Return (x, y) of the center of cell containing provided text 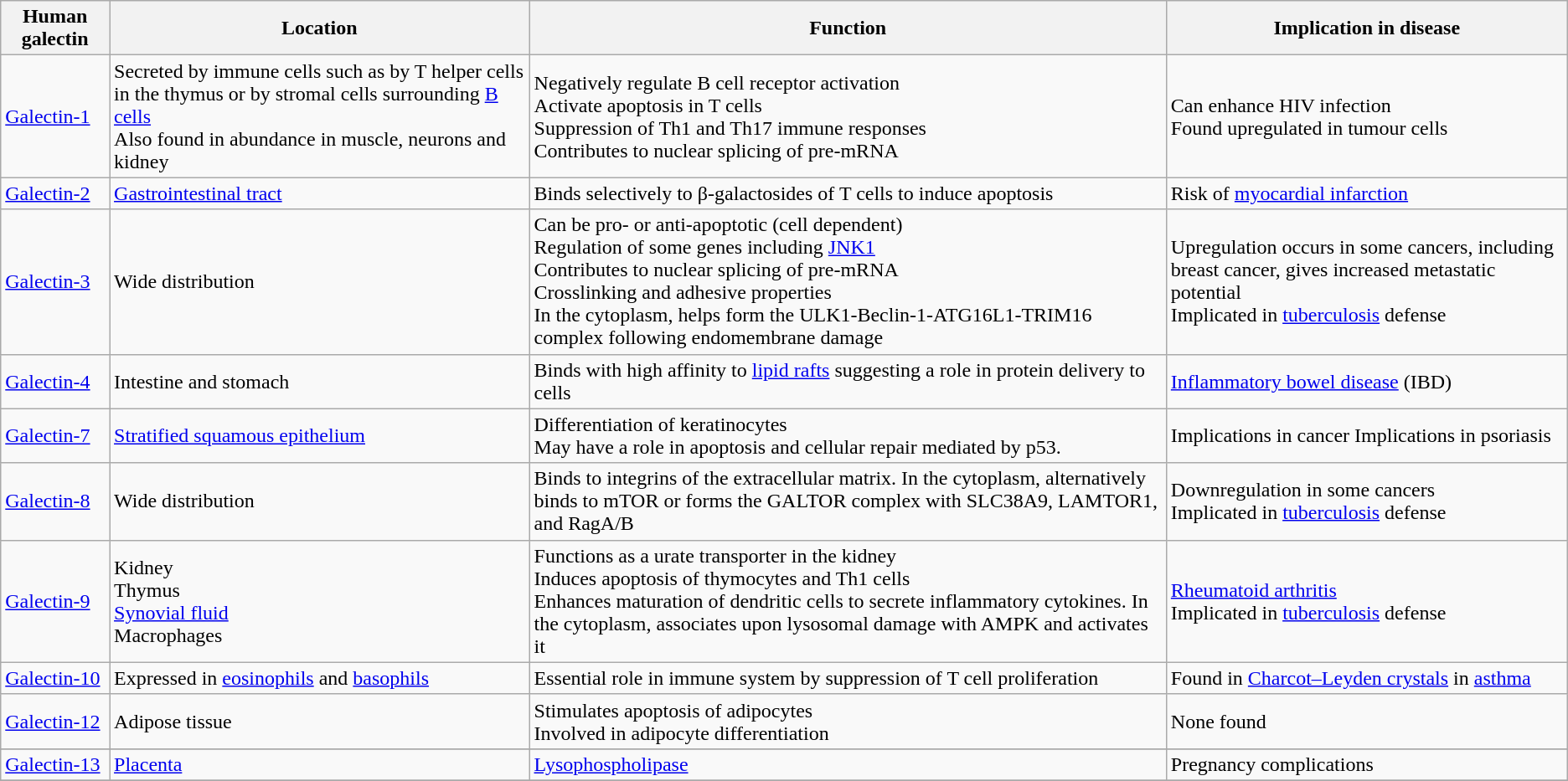
Galectin-9 (55, 601)
Adipose tissue (320, 722)
Upregulation occurs in some cancers, including breast cancer, gives increased metastatic potentialImplicated in tuberculosis defense (1367, 281)
Inflammatory bowel disease (IBD) (1367, 382)
Stratified squamous epithelium (320, 435)
Human galectin (55, 28)
Galectin-10 (55, 678)
Galectin-3 (55, 281)
Galectin-12 (55, 722)
KidneyThymusSynovial fluidMacrophages (320, 601)
Galectin-4 (55, 382)
Downregulation in some cancersImplicated in tuberculosis defense (1367, 501)
Implications in cancer Implications in psoriasis (1367, 435)
Differentiation of keratinocytesMay have a role in apoptosis and cellular repair mediated by p53. (848, 435)
Implication in disease (1367, 28)
Function (848, 28)
Rheumatoid arthritisImplicated in tuberculosis defense (1367, 601)
Galectin-7 (55, 435)
Can enhance HIV infectionFound upregulated in tumour cells (1367, 116)
Placenta (320, 764)
Lysophospholipase (848, 764)
Stimulates apoptosis of adipocytesInvolved in adipocyte differentiation (848, 722)
Intestine and stomach (320, 382)
Expressed in eosinophils and basophils (320, 678)
Binds selectively to β-galactosides of T cells to induce apoptosis (848, 193)
Essential role in immune system by suppression of T cell proliferation (848, 678)
Pregnancy complications (1367, 764)
Galectin-2 (55, 193)
Gastrointestinal tract (320, 193)
Found in Charcot–Leyden crystals in asthma (1367, 678)
Galectin-1 (55, 116)
Galectin-8 (55, 501)
None found (1367, 722)
Risk of myocardial infarction (1367, 193)
Location (320, 28)
Galectin-13 (55, 764)
Binds with high affinity to lipid rafts suggesting a role in protein delivery to cells (848, 382)
